For the text-containing cell, return its midpoint in [x, y] coordinate format. 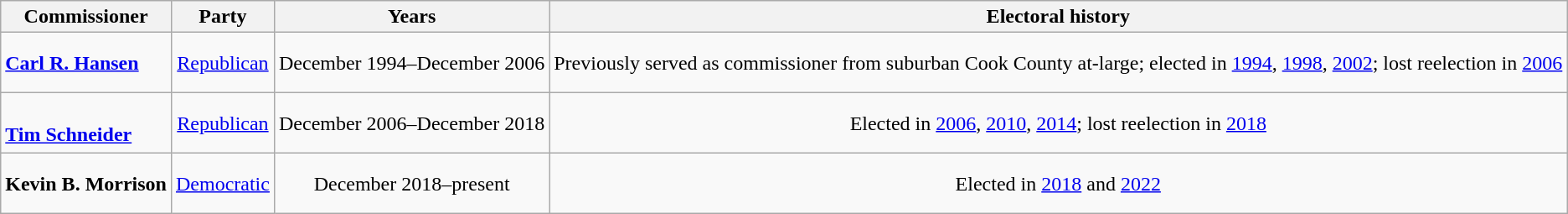
Elected in 2018 and 2022 [1059, 184]
December 2006–December 2018 [411, 123]
Years [411, 17]
Party [223, 17]
December 2018–present [411, 184]
Previously served as commissioner from suburban Cook County at-large; elected in 1994, 1998, 2002; lost reelection in 2006 [1059, 63]
Electoral history [1059, 17]
Democratic [223, 184]
December 1994–December 2006 [411, 63]
Carl R. Hansen [86, 63]
Commissioner [86, 17]
Kevin B. Morrison [86, 184]
Tim Schneider [86, 123]
Elected in 2006, 2010, 2014; lost reelection in 2018 [1059, 123]
